Pinpoint the cell where the given text exists, returning its [X, Y] midpoint coordinate. 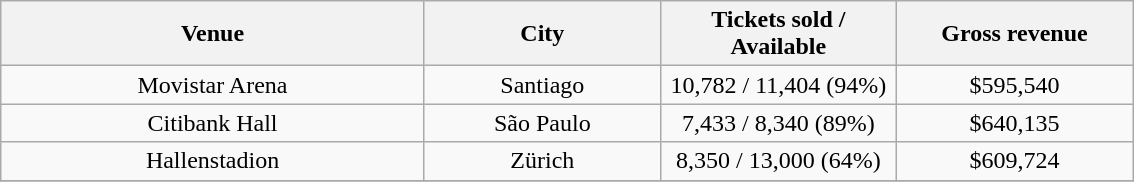
Santiago [542, 85]
Venue [213, 34]
Citibank Hall [213, 123]
8,350 / 13,000 (64%) [778, 161]
Hallenstadion [213, 161]
Tickets sold / Available [778, 34]
Gross revenue [1014, 34]
City [542, 34]
São Paulo [542, 123]
$595,540 [1014, 85]
Zürich [542, 161]
$609,724 [1014, 161]
Movistar Arena [213, 85]
$640,135 [1014, 123]
7,433 / 8,340 (89%) [778, 123]
10,782 / 11,404 (94%) [778, 85]
